Identify which cell holds the provided text, then report its (x, y) central coordinate. 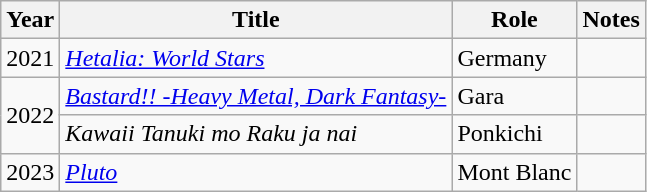
2023 (30, 172)
Kawaii Tanuki mo Raku ja nai (256, 134)
Germany (514, 58)
Hetalia: World Stars (256, 58)
Pluto (256, 172)
Mont Blanc (514, 172)
Bastard!! -Heavy Metal, Dark Fantasy- (256, 96)
Year (30, 20)
2021 (30, 58)
Notes (611, 20)
Role (514, 20)
Title (256, 20)
2022 (30, 115)
Gara (514, 96)
Ponkichi (514, 134)
